Locate the cell with the specified text and output its (X, Y) center coordinate. 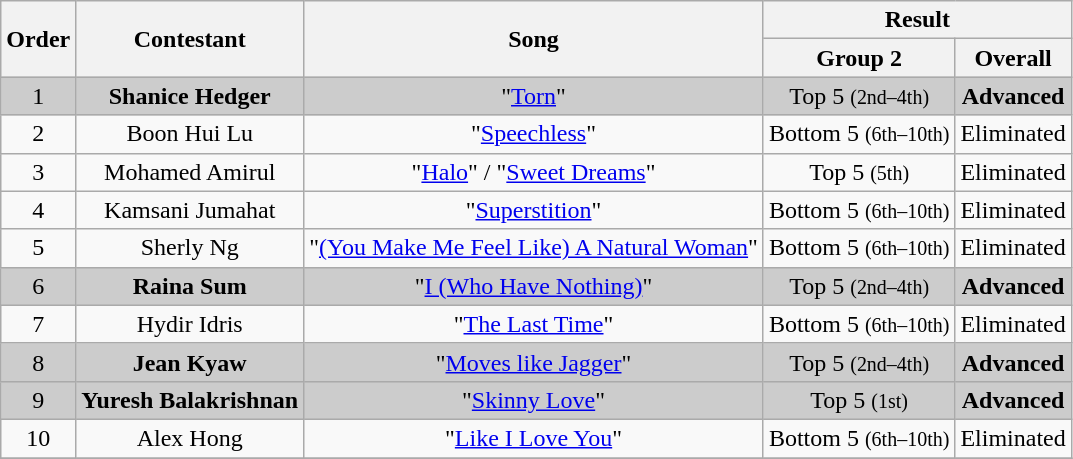
Result (917, 20)
5 (38, 248)
"(You Make Me Feel Like) A Natural Woman" (534, 248)
Mohamed Amirul (190, 172)
Contestant (190, 39)
Overall (1013, 58)
Song (534, 39)
Hydir Idris (190, 324)
3 (38, 172)
7 (38, 324)
Order (38, 39)
1 (38, 96)
"Speechless" (534, 134)
"Like I Love You" (534, 438)
Yuresh Balakrishnan (190, 400)
4 (38, 210)
Kamsani Jumahat (190, 210)
Group 2 (859, 58)
Raina Sum (190, 286)
8 (38, 362)
"Skinny Love" (534, 400)
Top 5 (5th) (859, 172)
Boon Hui Lu (190, 134)
Sherly Ng (190, 248)
Top 5 (1st) (859, 400)
"Halo" / "Sweet Dreams" (534, 172)
"Moves like Jagger" (534, 362)
2 (38, 134)
10 (38, 438)
"Torn" (534, 96)
6 (38, 286)
Alex Hong (190, 438)
"The Last Time" (534, 324)
9 (38, 400)
"Superstition" (534, 210)
Shanice Hedger (190, 96)
Jean Kyaw (190, 362)
"I (Who Have Nothing)" (534, 286)
